Pinpoint the cell where the given text exists, returning its (x, y) midpoint coordinate. 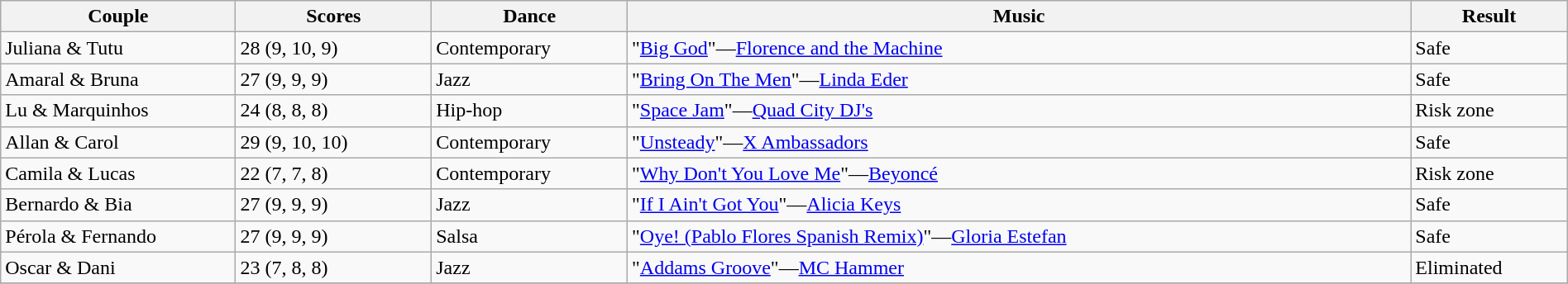
"Why Don't You Love Me"—Beyoncé (1019, 173)
Scores (334, 17)
"Oye! (Pablo Flores Spanish Remix)"—Gloria Estefan (1019, 236)
Hip-hop (529, 111)
24 (8, 8, 8) (334, 111)
Dance (529, 17)
"Big God"—Florence and the Machine (1019, 48)
Oscar & Dani (118, 267)
23 (7, 8, 8) (334, 267)
Camila & Lucas (118, 173)
Allan & Carol (118, 142)
28 (9, 10, 9) (334, 48)
Eliminated (1489, 267)
Amaral & Bruna (118, 79)
Bernardo & Bia (118, 205)
"Space Jam"—Quad City DJ's (1019, 111)
"Unsteady"—X Ambassadors (1019, 142)
Juliana & Tutu (118, 48)
Salsa (529, 236)
29 (9, 10, 10) (334, 142)
"If I Ain't Got You"—Alicia Keys (1019, 205)
Couple (118, 17)
22 (7, 7, 8) (334, 173)
"Addams Groove"—MC Hammer (1019, 267)
Lu & Marquinhos (118, 111)
"Bring On The Men"—Linda Eder (1019, 79)
Pérola & Fernando (118, 236)
Result (1489, 17)
Music (1019, 17)
